Output the [X, Y] coordinate of the center of the cell containing the given text.  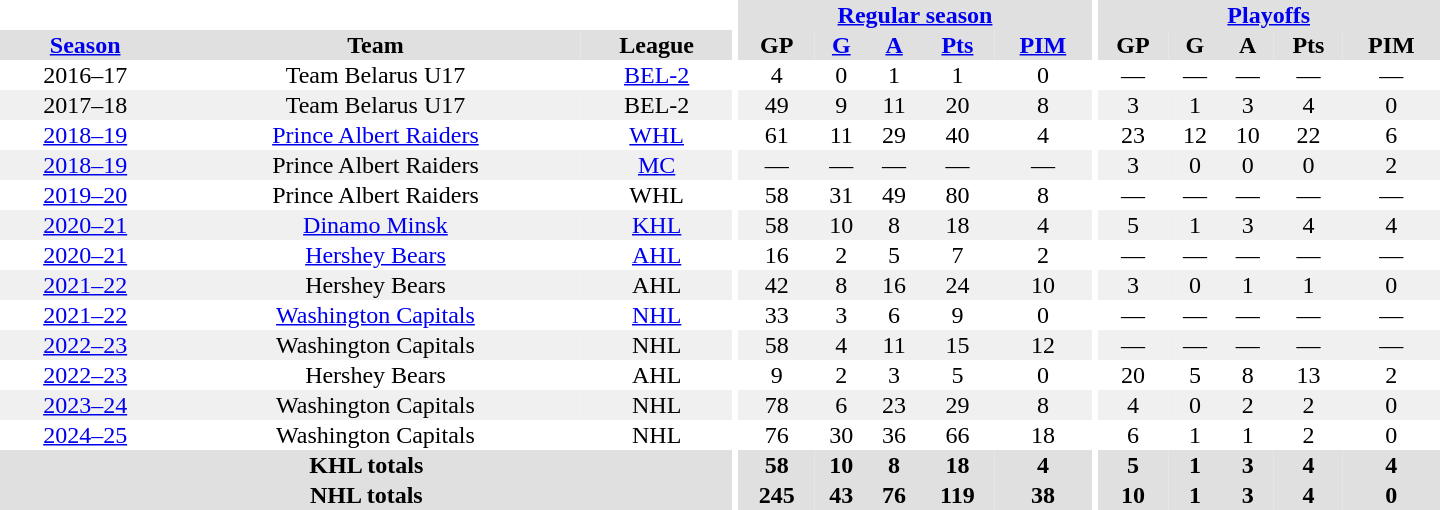
2023–24 [85, 405]
22 [1308, 135]
13 [1308, 375]
Regular season [916, 15]
24 [958, 285]
31 [842, 195]
36 [894, 435]
245 [777, 495]
33 [777, 315]
43 [842, 495]
80 [958, 195]
15 [958, 345]
42 [777, 285]
7 [958, 255]
KHL totals [366, 465]
KHL [657, 225]
61 [777, 135]
League [657, 45]
Dinamo Minsk [375, 225]
MC [657, 165]
2024–25 [85, 435]
78 [777, 405]
2016–17 [85, 75]
2017–18 [85, 105]
38 [1042, 495]
66 [958, 435]
40 [958, 135]
119 [958, 495]
Playoffs [1268, 15]
Team [375, 45]
Season [85, 45]
NHL totals [366, 495]
30 [842, 435]
2019–20 [85, 195]
